Provide the [x, y] coordinate of the cell's center where the given text is located.  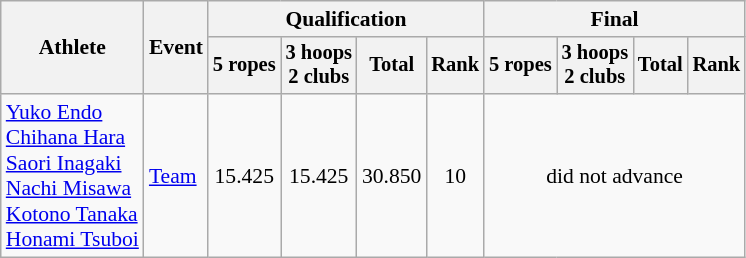
Yuko EndoChihana HaraSaori InagakiNachi MisawaKotono TanakaHonami Tsuboi [72, 176]
did not advance [614, 176]
10 [455, 176]
Team [176, 176]
Final [614, 19]
Event [176, 48]
Athlete [72, 48]
30.850 [392, 176]
Qualification [346, 19]
